Capture the cell that displays the provided text and extract its (X, Y) central coordinate. 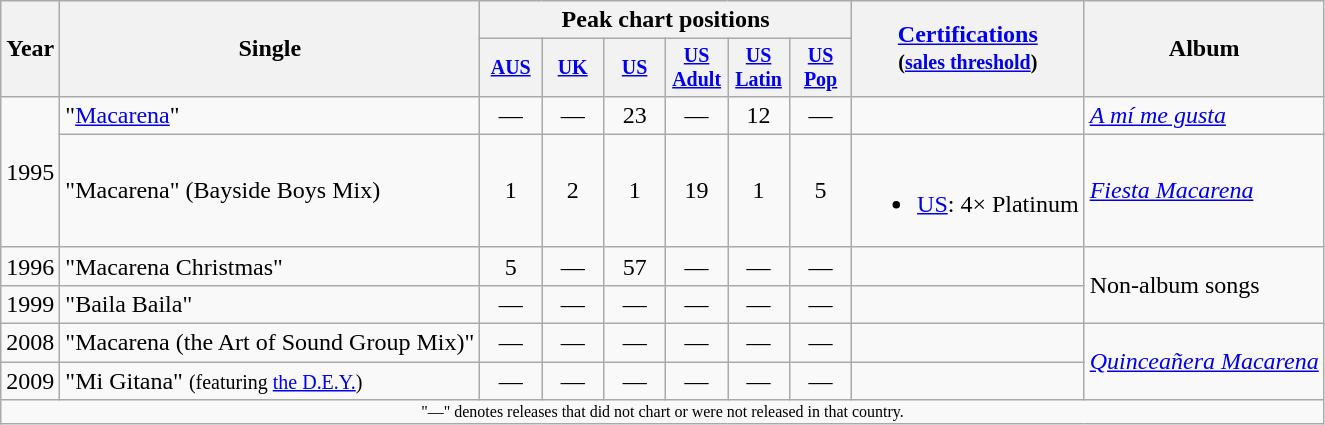
"Macarena" (270, 115)
Non-album songs (1204, 285)
A mí me gusta (1204, 115)
1995 (30, 172)
"Baila Baila" (270, 304)
57 (635, 266)
12 (759, 115)
2008 (30, 343)
Fiesta Macarena (1204, 190)
1999 (30, 304)
2 (573, 190)
"Macarena" (Bayside Boys Mix) (270, 190)
US (635, 68)
"Macarena Christmas" (270, 266)
AUS (511, 68)
Year (30, 49)
US Latin (759, 68)
US Pop (821, 68)
US Adult (697, 68)
UK (573, 68)
19 (697, 190)
US: 4× Platinum (968, 190)
"Mi Gitana" (featuring the D.E.Y.) (270, 381)
Certifications(sales threshold) (968, 49)
23 (635, 115)
"Macarena (the Art of Sound Group Mix)" (270, 343)
"—" denotes releases that did not chart or were not released in that country. (663, 412)
Quinceañera Macarena (1204, 362)
Peak chart positions (666, 20)
1996 (30, 266)
Album (1204, 49)
Single (270, 49)
2009 (30, 381)
